Capture the cell that displays the provided text and extract its [x, y] central coordinate. 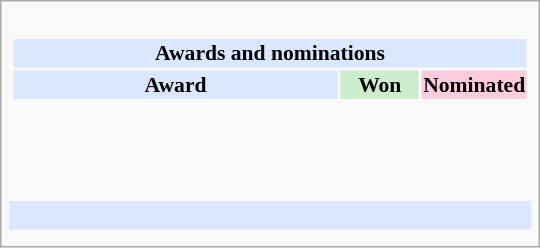
Won [380, 84]
Awards and nominations Award Won Nominated [270, 104]
Award [175, 84]
Nominated [474, 84]
Awards and nominations [270, 53]
